For the text-containing cell, return its midpoint in [X, Y] coordinate format. 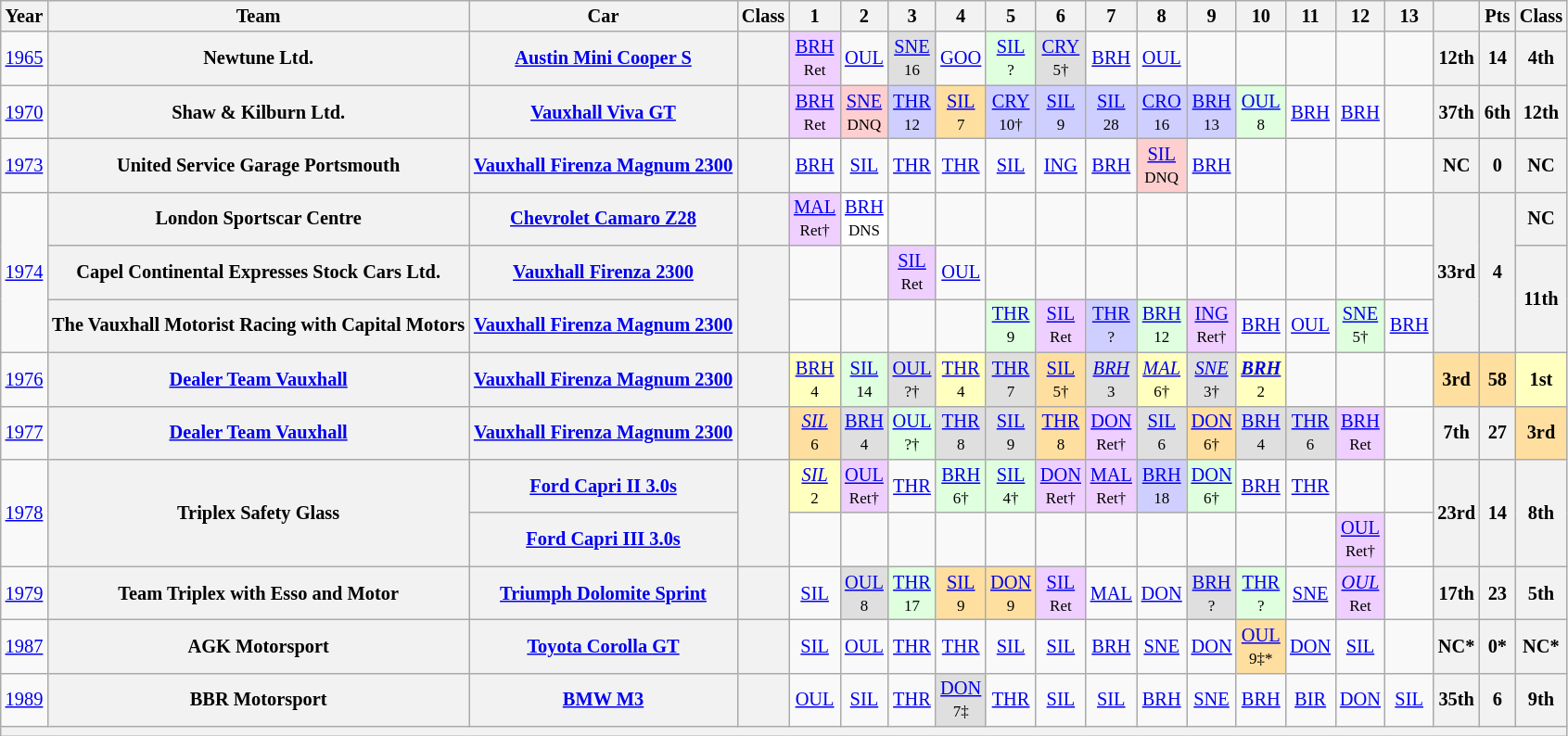
5 [1011, 16]
SIL14 [864, 379]
Ford Capri II 3.0s [603, 486]
SIL5† [1061, 379]
BIR [1310, 700]
2 [864, 16]
Vauxhall Viva GT [603, 112]
Ford Capri III 3.0s [603, 539]
MAL6† [1162, 379]
Car [603, 16]
CRO16 [1162, 112]
Triplex Safety Glass [258, 512]
Toyota Corolla GT [603, 646]
10 [1261, 16]
1st [1541, 379]
7 [1111, 16]
SILDNQ [1162, 165]
SNE5† [1360, 325]
AGK Motorsport [258, 646]
Capel Continental Expresses Stock Cars Ltd. [258, 273]
MAL [1111, 593]
1977 [24, 433]
THR12 [912, 112]
ING [1061, 165]
INGRet† [1212, 325]
SIL? [1011, 58]
23rd [1456, 512]
3 [912, 16]
1974 [24, 273]
1965 [24, 58]
17th [1456, 593]
1973 [24, 165]
SNE3† [1212, 379]
OULRet [1360, 593]
5th [1541, 593]
SNEDNQ [864, 112]
THR17 [912, 593]
THR4 [961, 379]
0 [1498, 165]
BRH? [1212, 593]
London Sportscar Centre [258, 219]
SIL2 [814, 486]
8 [1162, 16]
BMW M3 [603, 700]
Vauxhall Firenza 2300 [603, 273]
1989 [24, 700]
1987 [24, 646]
SNE16 [912, 58]
1 [814, 16]
13 [1409, 16]
8th [1541, 512]
1979 [24, 593]
BRH6† [961, 486]
The Vauxhall Motorist Racing with Capital Motors [258, 325]
11th [1541, 298]
DON9 [1011, 593]
1970 [24, 112]
BRH12 [1162, 325]
Team Triplex with Esso and Motor [258, 593]
4th [1541, 58]
9 [1212, 16]
Chevrolet Camaro Z28 [603, 219]
6th [1498, 112]
27 [1498, 433]
12 [1360, 16]
SIL7 [961, 112]
Team [258, 16]
BRH3 [1111, 379]
11 [1310, 16]
Pts [1498, 16]
Triumph Dolomite Sprint [603, 593]
BRH18 [1162, 486]
35th [1456, 700]
BRHDNS [864, 219]
THR9 [1011, 325]
Newtune Ltd. [258, 58]
SIL4† [1011, 486]
SIL28 [1111, 112]
1978 [24, 512]
THR6 [1310, 433]
BRH13 [1212, 112]
CRY5† [1061, 58]
9th [1541, 700]
23 [1498, 593]
GOO [961, 58]
33rd [1456, 273]
37th [1456, 112]
THR7 [1011, 379]
BRH2 [1261, 379]
Austin Mini Cooper S [603, 58]
United Service Garage Portsmouth [258, 165]
DON7‡ [961, 700]
7th [1456, 433]
CRY10† [1011, 112]
58 [1498, 379]
1976 [24, 379]
Shaw & Kilburn Ltd. [258, 112]
OUL9‡* [1261, 646]
Year [24, 16]
BBR Motorsport [258, 700]
0* [1498, 646]
